Capture the cell that displays the provided text and extract its [x, y] central coordinate. 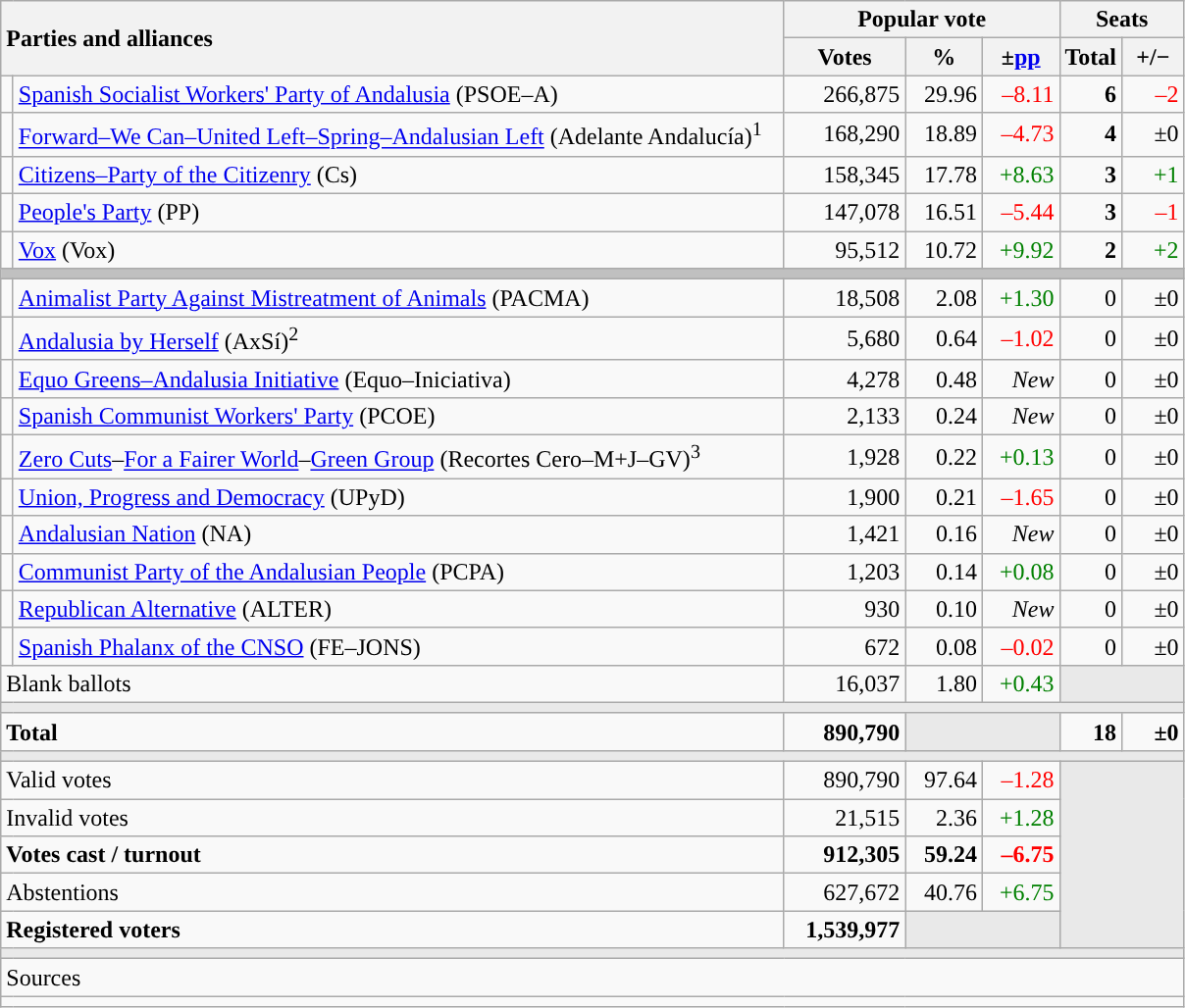
–2 [1154, 94]
168,290 [845, 135]
18 [1091, 731]
Republican Alternative (ALTER) [398, 609]
17.78 [944, 175]
672 [845, 646]
0.14 [944, 572]
95,512 [845, 250]
Abstentions [392, 892]
21,515 [845, 818]
Spanish Communist Workers' Party (PCOE) [398, 416]
627,672 [845, 892]
Animalist Party Against Mistreatment of Animals (PACMA) [398, 298]
97.64 [944, 781]
147,078 [845, 213]
Popular vote [922, 20]
16,037 [845, 683]
158,345 [845, 175]
1,203 [845, 572]
0.10 [944, 609]
18.89 [944, 135]
–1.02 [1020, 339]
29.96 [944, 94]
0.21 [944, 497]
0.16 [944, 534]
Registered voters [392, 930]
Andalusian Nation (NA) [398, 534]
10.72 [944, 250]
–0.02 [1020, 646]
Invalid votes [392, 818]
2 [1091, 250]
+/− [1154, 57]
5,680 [845, 339]
1,421 [845, 534]
–4.73 [1020, 135]
–5.44 [1020, 213]
+0.43 [1020, 683]
–6.75 [1020, 855]
930 [845, 609]
±pp [1020, 57]
0.48 [944, 378]
2,133 [845, 416]
6 [1091, 94]
0.24 [944, 416]
+8.63 [1020, 175]
2.36 [944, 818]
+1 [1154, 175]
–1 [1154, 213]
Blank ballots [392, 683]
Parties and alliances [392, 38]
Votes cast / turnout [392, 855]
4,278 [845, 378]
+0.13 [1020, 457]
1.80 [944, 683]
912,305 [845, 855]
Votes [845, 57]
+2 [1154, 250]
Zero Cuts–For a Fairer World–Green Group (Recortes Cero–M+J–GV)3 [398, 457]
18,508 [845, 298]
% [944, 57]
Spanish Phalanx of the CNSO (FE–JONS) [398, 646]
Sources [592, 978]
1,900 [845, 497]
0.64 [944, 339]
4 [1091, 135]
2.08 [944, 298]
Seats [1122, 20]
+0.08 [1020, 572]
+1.30 [1020, 298]
40.76 [944, 892]
Spanish Socialist Workers' Party of Andalusia (PSOE–A) [398, 94]
Union, Progress and Democracy (UPyD) [398, 497]
1,539,977 [845, 930]
0.22 [944, 457]
+6.75 [1020, 892]
Vox (Vox) [398, 250]
16.51 [944, 213]
+9.92 [1020, 250]
266,875 [845, 94]
Equo Greens–Andalusia Initiative (Equo–Iniciativa) [398, 378]
1,928 [845, 457]
Citizens–Party of the Citizenry (Cs) [398, 175]
+1.28 [1020, 818]
Valid votes [392, 781]
–1.28 [1020, 781]
People's Party (PP) [398, 213]
59.24 [944, 855]
Andalusia by Herself (AxSí)2 [398, 339]
–8.11 [1020, 94]
Communist Party of the Andalusian People (PCPA) [398, 572]
Forward–We Can–United Left–Spring–Andalusian Left (Adelante Andalucía)1 [398, 135]
–1.65 [1020, 497]
0.08 [944, 646]
